Output the [x, y] coordinate of the center of the cell containing the given text.  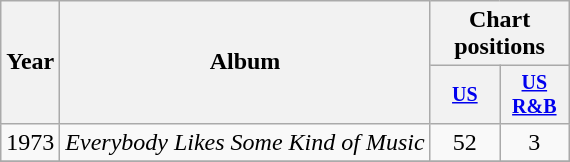
Album [245, 62]
Year [30, 62]
US [464, 94]
Chart positions [500, 34]
3 [534, 142]
USR&B [534, 94]
52 [464, 142]
Everybody Likes Some Kind of Music [245, 142]
1973 [30, 142]
